Extract the (X, Y) coordinate from the center of the cell holding the provided text.  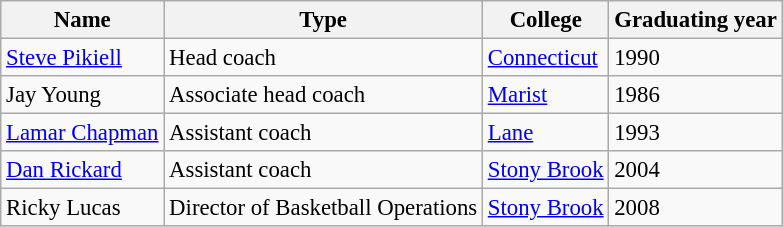
College (545, 20)
Name (82, 20)
1993 (696, 133)
2008 (696, 208)
Marist (545, 95)
Lane (545, 133)
Associate head coach (324, 95)
1990 (696, 58)
Dan Rickard (82, 170)
2004 (696, 170)
Steve Pikiell (82, 58)
Type (324, 20)
Connecticut (545, 58)
Head coach (324, 58)
Graduating year (696, 20)
Director of Basketball Operations (324, 208)
Ricky Lucas (82, 208)
1986 (696, 95)
Lamar Chapman (82, 133)
Jay Young (82, 95)
